Extract the (x, y) coordinate from the center of the cell holding the provided text.  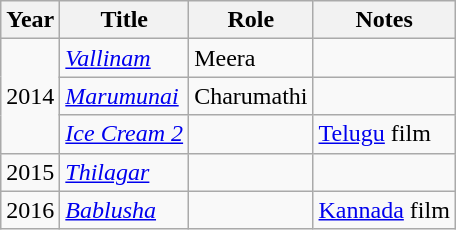
Bablusha (124, 210)
Title (124, 20)
2016 (30, 210)
Role (251, 20)
Year (30, 20)
Vallinam (124, 58)
Telugu film (384, 134)
Charumathi (251, 96)
Marumunai (124, 96)
Meera (251, 58)
Kannada film (384, 210)
2014 (30, 96)
2015 (30, 172)
Ice Cream 2 (124, 134)
Thilagar (124, 172)
Notes (384, 20)
